From the cell containing the given text, extract its center point as [x, y] coordinate. 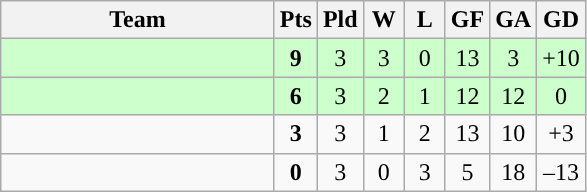
+3 [562, 134]
9 [296, 58]
L [424, 20]
Pld [340, 20]
W [384, 20]
GD [562, 20]
Pts [296, 20]
5 [467, 172]
18 [514, 172]
+10 [562, 58]
GA [514, 20]
GF [467, 20]
Team [138, 20]
6 [296, 96]
10 [514, 134]
–13 [562, 172]
